For the text-containing cell, return its midpoint in (x, y) coordinate format. 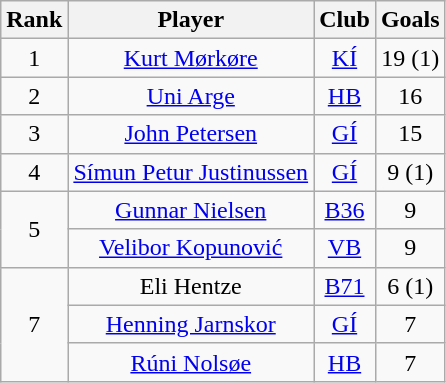
16 (410, 96)
19 (1) (410, 58)
Player (191, 20)
VB (345, 248)
5 (34, 229)
Eli Hentze (191, 286)
KÍ (345, 58)
4 (34, 172)
Henning Jarnskor (191, 324)
Club (345, 20)
Rúni Nolsøe (191, 362)
B36 (345, 210)
Goals (410, 20)
1 (34, 58)
John Petersen (191, 134)
B71 (345, 286)
Rank (34, 20)
2 (34, 96)
Velibor Kopunović (191, 248)
Uni Arge (191, 96)
15 (410, 134)
6 (1) (410, 286)
9 (1) (410, 172)
3 (34, 134)
Gunnar Nielsen (191, 210)
Símun Petur Justinussen (191, 172)
Kurt Mørkøre (191, 58)
